Capture the cell that displays the provided text and extract its [x, y] central coordinate. 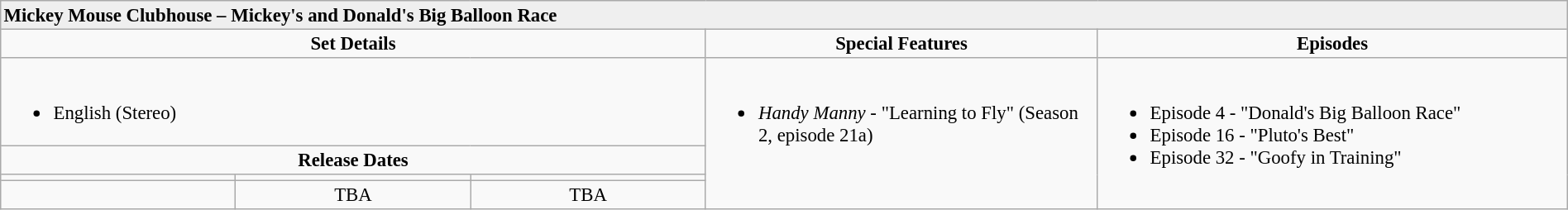
Special Features [901, 43]
Set Details [353, 43]
Episodes [1332, 43]
Handy Manny - "Learning to Fly" (Season 2, episode 21a) [901, 134]
English (Stereo) [353, 103]
Release Dates [353, 160]
Mickey Mouse Clubhouse – Mickey's and Donald's Big Balloon Race [784, 15]
Episode 4 - "Donald's Big Balloon Race"Episode 16 - "Pluto's Best"Episode 32 - "Goofy in Training" [1332, 134]
